Return (X, Y) of the center of cell containing provided text 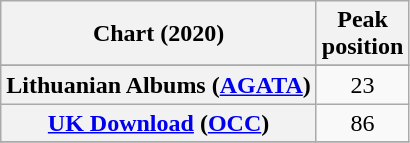
UK Download (OCC) (159, 123)
86 (362, 123)
Chart (2020) (159, 34)
Lithuanian Albums (AGATA) (159, 85)
Peak position (362, 34)
23 (362, 85)
